Pinpoint the cell where the given text exists, returning its (X, Y) midpoint coordinate. 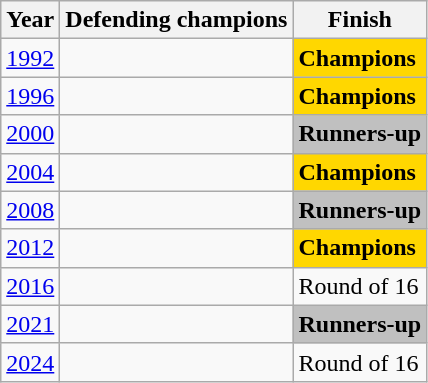
Finish (360, 20)
2016 (30, 286)
2021 (30, 324)
1992 (30, 58)
1996 (30, 96)
Defending champions (176, 20)
2000 (30, 134)
2012 (30, 248)
2008 (30, 210)
2024 (30, 362)
Year (30, 20)
2004 (30, 172)
